Search for the cell housing the specified text and yield its (x, y) center coordinate. 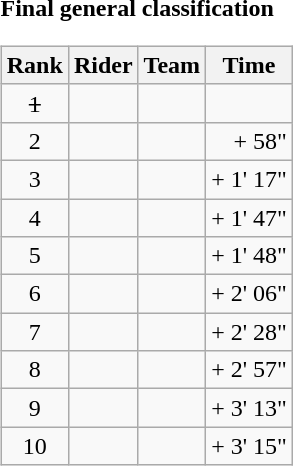
Time (250, 65)
8 (34, 370)
Rider (103, 65)
4 (34, 217)
7 (34, 332)
3 (34, 179)
+ 2' 06" (250, 294)
+ 1' 17" (250, 179)
+ 1' 47" (250, 217)
9 (34, 408)
5 (34, 256)
6 (34, 294)
+ 3' 15" (250, 446)
Team (172, 65)
Rank (34, 65)
+ 2' 57" (250, 370)
+ 3' 13" (250, 408)
10 (34, 446)
+ 58" (250, 141)
1 (34, 103)
+ 2' 28" (250, 332)
+ 1' 48" (250, 256)
2 (34, 141)
